Provide the [x, y] coordinate of the cell's center where the given text is located.  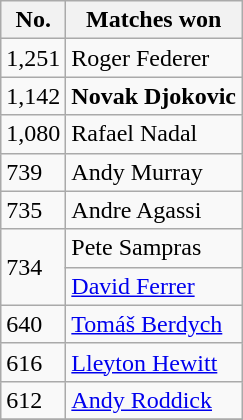
640 [34, 324]
Pete Sampras [154, 248]
Roger Federer [154, 58]
612 [34, 400]
616 [34, 362]
Andy Murray [154, 172]
734 [34, 267]
Lleyton Hewitt [154, 362]
Rafael Nadal [154, 134]
735 [34, 210]
1,080 [34, 134]
Novak Djokovic [154, 96]
1,251 [34, 58]
Matches won [154, 20]
739 [34, 172]
No. [34, 20]
Andy Roddick [154, 400]
Andre Agassi [154, 210]
David Ferrer [154, 286]
1,142 [34, 96]
Tomáš Berdych [154, 324]
